Identify which cell holds the provided text, then report its (X, Y) central coordinate. 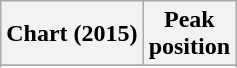
Peakposition (189, 34)
Chart (2015) (72, 34)
